Extract the (x, y) coordinate from the center of the cell holding the provided text.  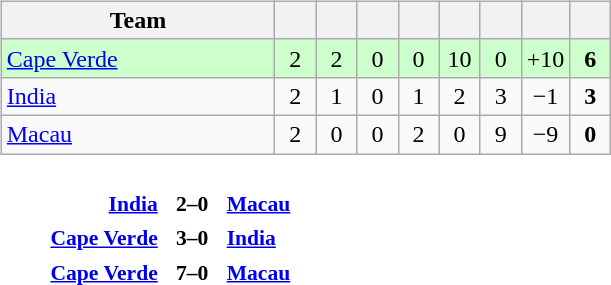
−1 (546, 96)
10 (460, 58)
3–0 (192, 237)
2–0 (192, 203)
Team (138, 20)
Macau (138, 134)
−9 (546, 134)
+10 (546, 58)
9 (500, 134)
6 (590, 58)
